Capture the cell that displays the provided text and extract its (x, y) central coordinate. 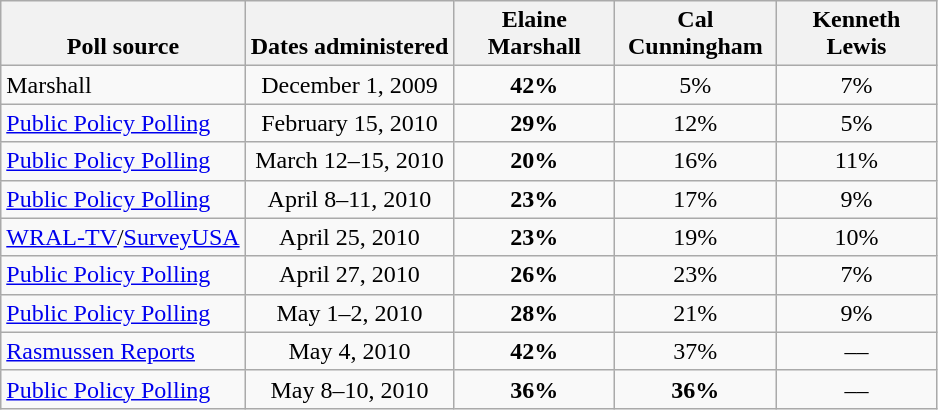
May 8–10, 2010 (350, 389)
37% (696, 351)
26% (534, 275)
17% (696, 199)
May 4, 2010 (350, 351)
29% (534, 123)
10% (856, 237)
Marshall (123, 85)
Poll source (123, 34)
28% (534, 313)
16% (696, 161)
April 8–11, 2010 (350, 199)
KennethLewis (856, 34)
21% (696, 313)
CalCunningham (696, 34)
ElaineMarshall (534, 34)
February 15, 2010 (350, 123)
Rasmussen Reports (123, 351)
April 27, 2010 (350, 275)
Dates administered (350, 34)
April 25, 2010 (350, 237)
12% (696, 123)
May 1–2, 2010 (350, 313)
December 1, 2009 (350, 85)
March 12–15, 2010 (350, 161)
19% (696, 237)
20% (534, 161)
WRAL-TV/SurveyUSA (123, 237)
11% (856, 161)
